Search for the cell housing the specified text and yield its (X, Y) center coordinate. 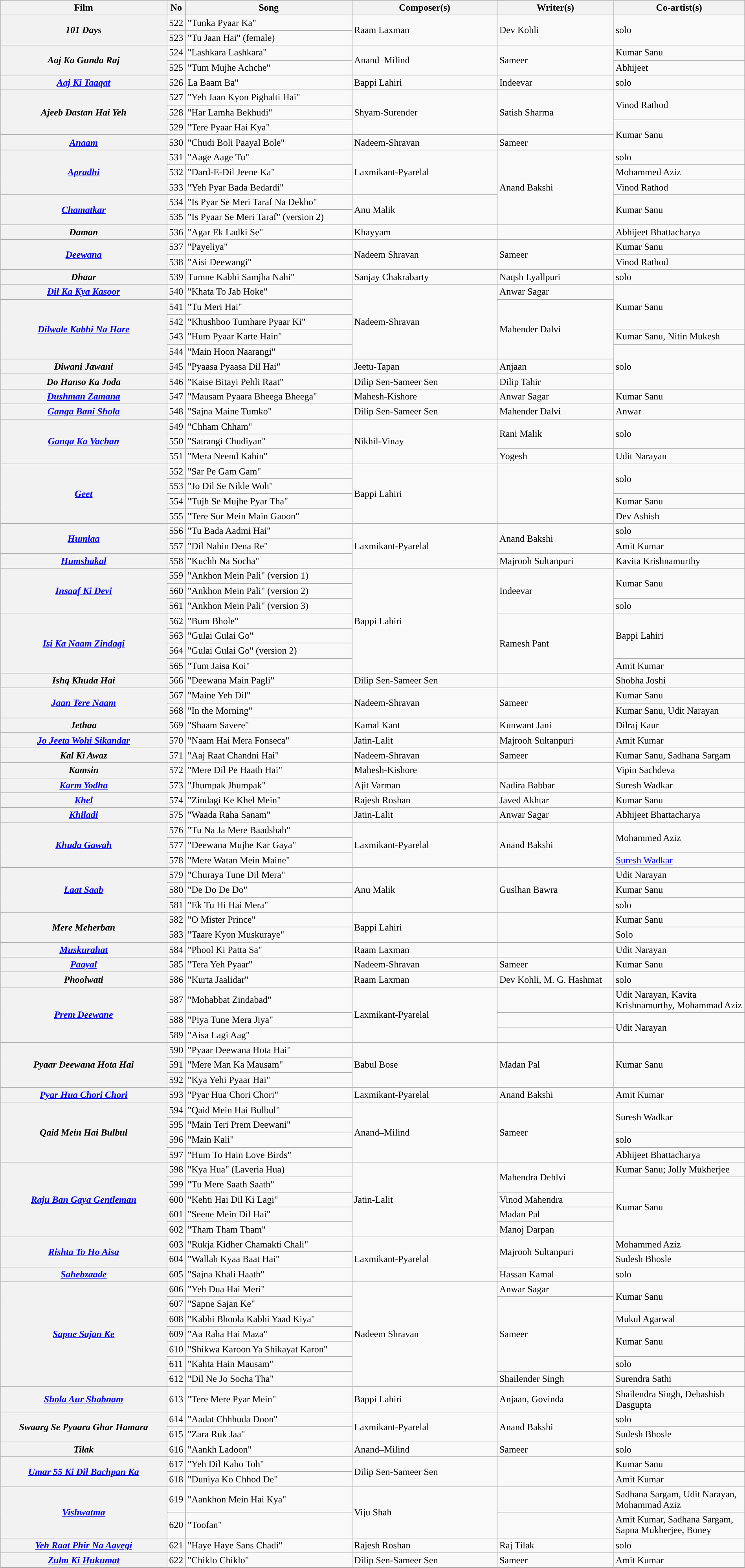
607 (176, 1304)
Shobha Joshi (679, 681)
610 (176, 1349)
"Satrangi Chudiyan" (269, 441)
"In the Morning" (269, 711)
"Gulai Gulai Go" (version 2) (269, 650)
587 (176, 1000)
Nikhil-Vinay (425, 441)
"Sajna Maine Tumko" (269, 411)
"Pyaasa Pyaasa Dil Hai" (269, 366)
523 (176, 38)
"Is Pyaar Se Meri Taraf" (version 2) (269, 217)
"Kahta Hain Mausam" (269, 1364)
Anjaan, Govinda (555, 1399)
"Tere Sur Mein Main Gaoon" (269, 516)
Song (269, 8)
Mahendra Dehlvi (555, 1177)
Do Hanso Ka Joda (84, 381)
"Lashkara Lashkara" (269, 53)
"Aa Raha Hai Maza" (269, 1334)
Muskurahat (84, 950)
"Mohabbat Zindabad" (269, 1000)
567 (176, 696)
Tilak (84, 1449)
"Pyaar Deewana Hota Hai" (269, 1050)
"Tu Meri Hai" (269, 307)
Sapne Sajan Ke (84, 1334)
585 (176, 965)
"Tum Mujhe Achche" (269, 68)
564 (176, 650)
Humshakal (84, 561)
"Kaise Bitayi Pehli Raat" (269, 381)
Rani Malik (555, 434)
Aaj Ka Gunda Raj (84, 60)
590 (176, 1050)
Anaam (84, 142)
Kamsin (84, 770)
553 (176, 486)
545 (176, 366)
"Yeh Dil Kaho Toh" (269, 1464)
589 (176, 1035)
"Maine Yeh Dil" (269, 696)
524 (176, 53)
621 (176, 1545)
"Tham Tham Tham" (269, 1229)
"Yeh Pyar Bada Bedardi" (269, 187)
Prem Deewane (84, 1015)
Laat Saab (84, 890)
583 (176, 935)
"Dil Nahin Dena Re" (269, 546)
"Aisa Lagi Aag" (269, 1035)
Ajit Varman (425, 785)
616 (176, 1449)
560 (176, 591)
"Kurta Jaalidar" (269, 980)
"Seene Mein Dil Hai" (269, 1214)
570 (176, 740)
605 (176, 1274)
Apradhi (84, 172)
"Zindagi Ke Khel Mein" (269, 800)
537 (176, 247)
"Pyar Hua Chori Chori" (269, 1095)
Phoolwati (84, 980)
"Kehti Hai Dil Ki Lagi" (269, 1200)
"Taare Kyon Muskuraye" (269, 935)
Zulm Ki Hukumat (84, 1560)
"Aisi Deewangi" (269, 262)
"Naam Hai Mera Fonseca" (269, 740)
Khiladi (84, 815)
595 (176, 1125)
Umar 55 Ki Dil Bachpan Ka (84, 1472)
"Ek Tu Hi Hai Mera" (269, 905)
Jaan Tere Naam (84, 703)
"Mera Neend Kahin" (269, 456)
"Main Teri Prem Deewani" (269, 1125)
Chamatkar (84, 210)
Udit Narayan, Kavita Krishnamurthy, Mohammad Aziz (679, 1000)
"Tu Jaan Hai" (female) (269, 38)
101 Days (84, 30)
569 (176, 725)
Tumne Kabhi Samjha Nahi" (269, 277)
"De Do De Do" (269, 890)
526 (176, 82)
619 (176, 1500)
580 (176, 890)
578 (176, 860)
"Dil Ne Jo Socha Tha" (269, 1379)
525 (176, 68)
552 (176, 471)
Ishq Khuda Hai (84, 681)
Kamal Kant (425, 725)
Shailendra Singh, Debashish Dasgupta (679, 1399)
609 (176, 1334)
"Yeh Jaan Kyon Pighalti Hai" (269, 97)
542 (176, 322)
Babul Bose (425, 1065)
Geet (84, 494)
Kunwant Jani (555, 725)
566 (176, 681)
Khayyam (425, 232)
"Sajna Khali Haath" (269, 1274)
612 (176, 1379)
"Haye Haye Sans Chadi" (269, 1545)
Javed Akhtar (555, 800)
Sanjay Chakrabarty (425, 277)
Dev Ashish (679, 516)
Ganga Ka Vachan (84, 441)
Jo Jeeta Wohi Sikandar (84, 740)
"Tera Yeh Pyaar" (269, 965)
Mere Meherban (84, 927)
615 (176, 1434)
Yeh Raat Phir Na Aayegi (84, 1545)
Surendra Sathi (679, 1379)
"Wallah Kyaa Baat Hai" (269, 1259)
"Piya Tune Mera Jiya" (269, 1020)
"Chudi Boli Paayal Bole" (269, 142)
"Tu Mere Saath Saath" (269, 1185)
Sahebzaade (84, 1274)
562 (176, 621)
546 (176, 381)
598 (176, 1170)
"Ankhon Mein Pali" (version 3) (269, 606)
593 (176, 1095)
"Yeh Dua Hai Meri" (269, 1289)
Manoj Darpan (555, 1229)
Karm Yodha (84, 785)
"Khata To Jab Hoke" (269, 292)
"Payeliya" (269, 247)
529 (176, 127)
"Zara Ruk Jaa" (269, 1434)
Humlaa (84, 539)
"Mere Watan Mein Maine" (269, 860)
601 (176, 1214)
Kumar Sanu, Nitin Mukesh (679, 337)
"Har Lamha Bekhudi" (269, 112)
614 (176, 1420)
Swaarg Se Pyaara Ghar Hamara (84, 1427)
Satish Sharma (555, 112)
"Aadat Chhhuda Doon" (269, 1420)
"Kuchh Na Socha" (269, 561)
604 (176, 1259)
Anjaan (555, 366)
"Duniya Ko Chhod De" (269, 1479)
563 (176, 636)
Ajeeb Dastan Hai Yeh (84, 112)
528 (176, 112)
576 (176, 830)
594 (176, 1110)
"Tu Bada Aadmi Hai" (269, 531)
597 (176, 1154)
"Shaam Savere" (269, 725)
Isi Ka Naam Zindagi (84, 643)
534 (176, 202)
"Chiklo Chiklo" (269, 1560)
"Aaj Raat Chandni Hai" (269, 755)
"Main Hoon Naarangi" (269, 352)
558 (176, 561)
Naqsh Lyallpuri (555, 277)
Composer(s) (425, 8)
Kumar Sanu, Udit Narayan (679, 711)
591 (176, 1065)
568 (176, 711)
550 (176, 441)
Vishwatma (84, 1512)
Guslhan Bawra (555, 890)
Sadhana Sargam, Udit Narayan, Mohammad Aziz (679, 1500)
Jethaa (84, 725)
Shola Aur Shabnam (84, 1399)
Daman (84, 232)
586 (176, 980)
579 (176, 875)
"Jhumpak Jhumpak" (269, 785)
572 (176, 770)
"Mere Man Ka Mausam" (269, 1065)
Abhijeet (679, 68)
"Mere Dil Pe Haath Hai" (269, 770)
"Phool Ki Patta Sa" (269, 950)
Dilraj Kaur (679, 725)
544 (176, 352)
620 (176, 1525)
588 (176, 1020)
Raju Ban Gaya Gentleman (84, 1200)
602 (176, 1229)
"Tere Pyaar Hai Kya" (269, 127)
Pyar Hua Chori Chori (84, 1095)
"Deewana Mujhe Kar Gaya" (269, 845)
"Hum To Hain Love Birds" (269, 1154)
532 (176, 172)
Writer(s) (555, 8)
539 (176, 277)
549 (176, 426)
Film (84, 8)
"Ankhon Mein Pali" (version 2) (269, 591)
"Deewana Main Pagli" (269, 681)
608 (176, 1319)
"Dard-E-Dil Jeene Ka" (269, 172)
"Jo Dil Se Nikle Woh" (269, 486)
Qaid Mein Hai Bulbul (84, 1132)
Insaaf Ki Devi (84, 591)
Jeetu-Tapan (425, 366)
600 (176, 1200)
536 (176, 232)
"Kabhi Bhoola Kabhi Yaad Kiya" (269, 1319)
Hassan Kamal (555, 1274)
551 (176, 456)
573 (176, 785)
Yogesh (555, 456)
611 (176, 1364)
Vinod Mahendra (555, 1200)
Kavita Krishnamurthy (679, 561)
"Waada Raha Sanam" (269, 815)
"Ankhon Mein Pali" (version 1) (269, 576)
"Churaya Tune Dil Mera" (269, 875)
Diwani Jawani (84, 366)
"O Mister Prince" (269, 920)
Viju Shah (425, 1512)
Kal Ki Awaz (84, 755)
La Baam Ba" (269, 82)
Dilip Tahir (555, 381)
Khel (84, 800)
582 (176, 920)
Amit Kumar, Sadhana Sargam, Sapna Mukherjee, Boney (679, 1525)
527 (176, 97)
"Aage Aage Tu" (269, 157)
"Tere Mere Pyar Mein" (269, 1399)
606 (176, 1289)
556 (176, 531)
"Kya Hua" (Laveria Hua) (269, 1170)
575 (176, 815)
574 (176, 800)
Ganga Bani Shola (84, 411)
Dev Kohli (555, 30)
547 (176, 396)
Shailender Singh (555, 1379)
"Mausam Pyaara Bheega Bheega" (269, 396)
Khuda Gawah (84, 845)
Kumar Sanu, Sadhana Sargam (679, 755)
584 (176, 950)
Co-artist(s) (679, 8)
548 (176, 411)
Kumar Sanu; Jolly Mukherjee (679, 1170)
"Chham Chham" (269, 426)
Vipin Sachdeva (679, 770)
577 (176, 845)
541 (176, 307)
Aaj Ki Taaqat (84, 82)
530 (176, 142)
540 (176, 292)
"Hum Pyaar Karte Hain" (269, 337)
Pyaar Deewana Hota Hai (84, 1065)
"Sapne Sajan Ke" (269, 1304)
Dushman Zamana (84, 396)
"Is Pyar Se Meri Taraf Na Dekho" (269, 202)
543 (176, 337)
Mukul Agarwal (679, 1319)
Shyam-Surender (425, 112)
Anwar (679, 411)
"Gulai Gulai Go" (269, 636)
Dev Kohli, M. G. Hashmat (555, 980)
599 (176, 1185)
"Aankhon Mein Hai Kya" (269, 1500)
Deewana (84, 255)
613 (176, 1399)
571 (176, 755)
561 (176, 606)
"Sar Pe Gam Gam" (269, 471)
"Tu Na Ja Mere Baadshah" (269, 830)
"Qaid Mein Hai Bulbul" (269, 1110)
617 (176, 1464)
Nadira Babbar (555, 785)
No (176, 8)
"Tunka Pyaar Ka" (269, 23)
538 (176, 262)
565 (176, 666)
Raj Tilak (555, 1545)
"Main Kali" (269, 1139)
592 (176, 1080)
535 (176, 217)
"Kya Yehi Pyaar Hai" (269, 1080)
618 (176, 1479)
622 (176, 1560)
"Tum Jaisa Koi" (269, 666)
"Agar Ek Ladki Se" (269, 232)
Rishta To Ho Aisa (84, 1252)
"Toofan" (269, 1525)
Ramesh Pant (555, 643)
596 (176, 1139)
557 (176, 546)
522 (176, 23)
Dil Ka Kya Kasoor (84, 292)
533 (176, 187)
"Shikwa Karoon Ya Shikayat Karon" (269, 1349)
581 (176, 905)
559 (176, 576)
554 (176, 501)
"Bum Bhole" (269, 621)
555 (176, 516)
Paayal (84, 965)
"Khushboo Tumhare Pyaar Ki" (269, 322)
Dilwale Kabhi Na Hare (84, 329)
"Tujh Se Mujhe Pyar Tha" (269, 501)
531 (176, 157)
"Aankh Ladoon" (269, 1449)
603 (176, 1244)
"Rukja Kidher Chamakti Chali" (269, 1244)
Dhaar (84, 277)
Solo (679, 935)
